Return the (x, y) coordinate for the center point of the cell that contains the specified text.  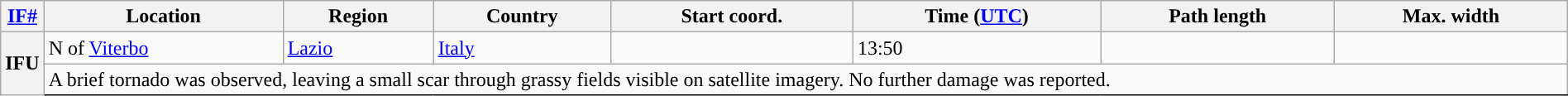
A brief tornado was observed, leaving a small scar through grassy fields visible on satellite imagery. No further damage was reported. (806, 79)
Max. width (1451, 17)
IFU (22, 64)
Start coord. (731, 17)
13:50 (976, 48)
IF# (22, 17)
N of Viterbo (164, 48)
Lazio (358, 48)
Country (522, 17)
Location (164, 17)
Time (UTC) (976, 17)
Region (358, 17)
Path length (1217, 17)
Italy (522, 48)
